Output the (X, Y) coordinate of the center of the cell containing the given text.  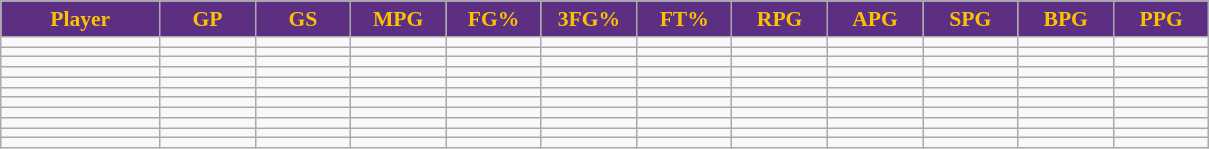
RPG (780, 19)
FG% (494, 19)
MPG (398, 19)
FT% (684, 19)
3FG% (588, 19)
BPG (1066, 19)
PPG (1161, 19)
SPG (970, 19)
GP (208, 19)
GS (302, 19)
Player (80, 19)
APG (874, 19)
